Extract the [x, y] coordinate from the center of the cell holding the provided text.  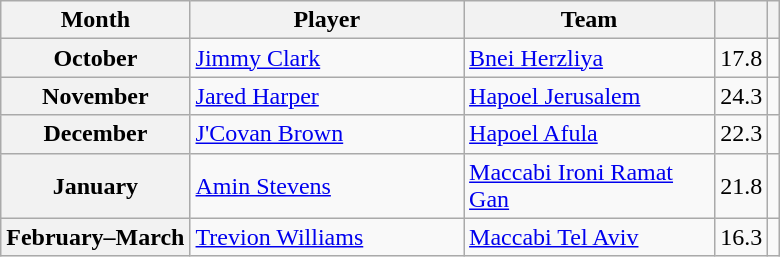
24.3 [742, 96]
Amin Stevens [327, 186]
January [96, 186]
21.8 [742, 186]
October [96, 58]
December [96, 134]
Hapoel Jerusalem [590, 96]
Jared Harper [327, 96]
Jimmy Clark [327, 58]
Team [590, 20]
22.3 [742, 134]
16.3 [742, 237]
Trevion Williams [327, 237]
Bnei Herzliya [590, 58]
Player [327, 20]
Maccabi Ironi Ramat Gan [590, 186]
February–March [96, 237]
Maccabi Tel Aviv [590, 237]
Hapoel Afula [590, 134]
Month [96, 20]
17.8 [742, 58]
J'Covan Brown [327, 134]
November [96, 96]
